Determine the [x, y] coordinate at the center of the cell enclosing the given text.  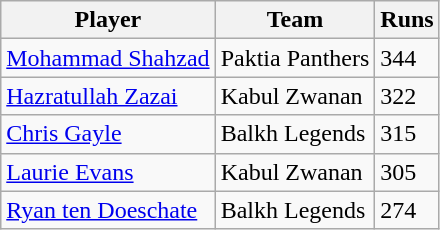
344 [407, 58]
Laurie Evans [108, 172]
Hazratullah Zazai [108, 96]
322 [407, 96]
274 [407, 210]
Runs [407, 20]
305 [407, 172]
Ryan ten Doeschate [108, 210]
Mohammad Shahzad [108, 58]
Player [108, 20]
Chris Gayle [108, 134]
Paktia Panthers [295, 58]
315 [407, 134]
Team [295, 20]
